From the cell containing the given text, extract its center point as [X, Y] coordinate. 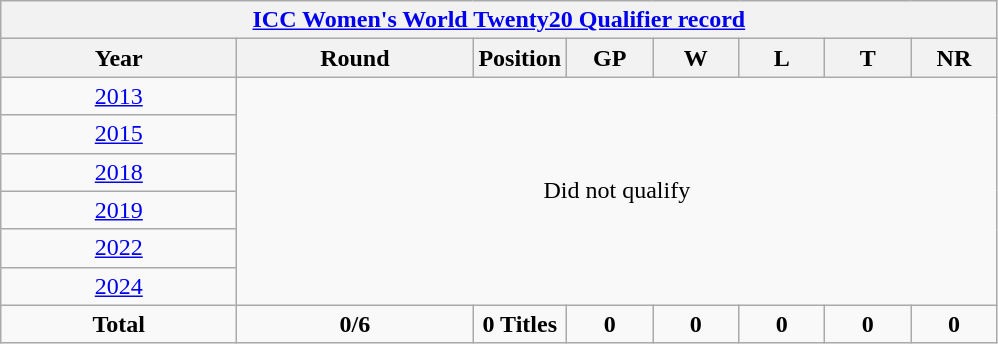
Did not qualify [617, 191]
Year [119, 58]
GP [610, 58]
2015 [119, 134]
ICC Women's World Twenty20 Qualifier record [499, 20]
2019 [119, 210]
2024 [119, 286]
2013 [119, 96]
2022 [119, 248]
0 Titles [520, 324]
Total [119, 324]
0/6 [355, 324]
Round [355, 58]
W [696, 58]
Position [520, 58]
T [868, 58]
L [782, 58]
2018 [119, 172]
NR [954, 58]
